Capture the cell that displays the provided text and extract its [x, y] central coordinate. 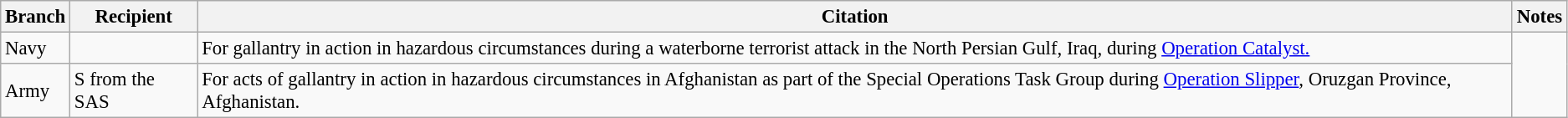
Notes [1540, 17]
Army [35, 90]
Citation [855, 17]
Branch [35, 17]
Recipient [134, 17]
Navy [35, 49]
For gallantry in action in hazardous circumstances during a waterborne terrorist attack in the North Persian Gulf, Iraq, during Operation Catalyst. [855, 49]
S from the SAS [134, 90]
